Capture the cell that displays the provided text and extract its (X, Y) central coordinate. 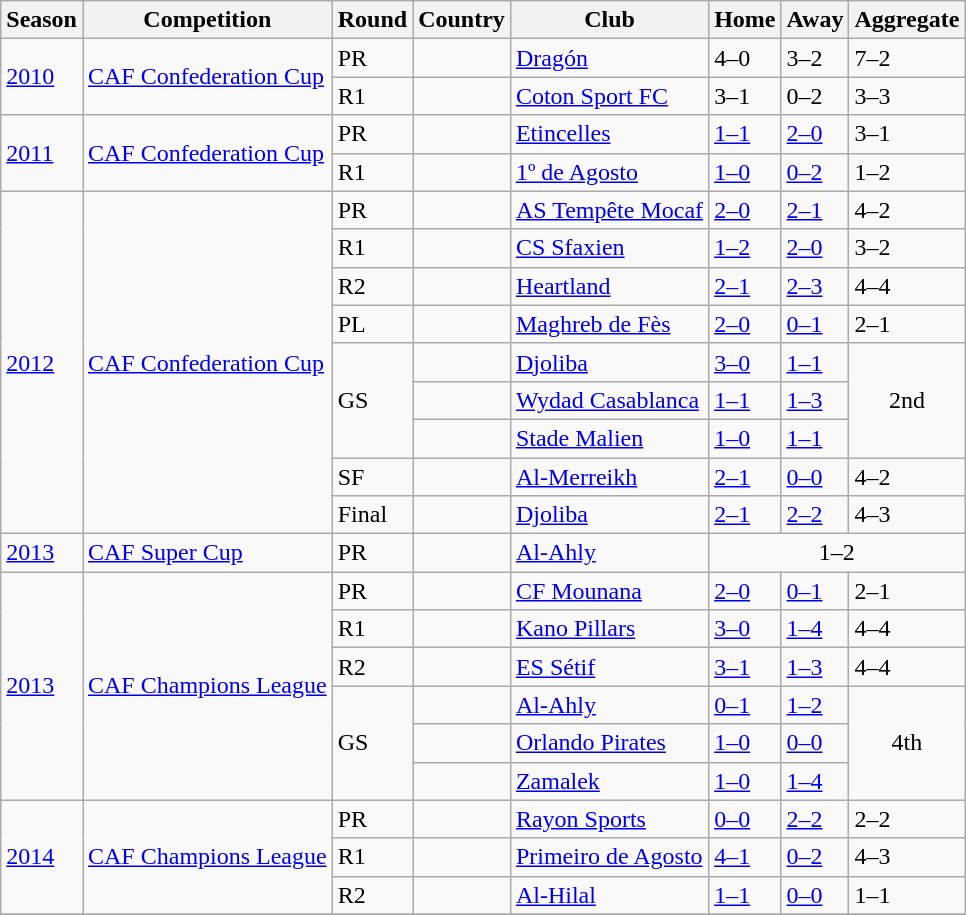
7–2 (907, 58)
ES Sétif (609, 667)
Coton Sport FC (609, 96)
Kano Pillars (609, 629)
Zamalek (609, 781)
Final (372, 515)
SF (372, 477)
2nd (907, 400)
2011 (42, 153)
Al-Hilal (609, 895)
4–1 (745, 857)
CAF Super Cup (207, 553)
3–3 (907, 96)
Home (745, 20)
Stade Malien (609, 438)
CF Mounana (609, 591)
Rayon Sports (609, 819)
Away (815, 20)
Etincelles (609, 134)
AS Tempête Mocaf (609, 210)
Maghreb de Fès (609, 324)
Orlando Pirates (609, 743)
2–3 (815, 286)
2010 (42, 77)
Primeiro de Agosto (609, 857)
1º de Agosto (609, 172)
Round (372, 20)
Club (609, 20)
PL (372, 324)
2012 (42, 362)
Dragón (609, 58)
Aggregate (907, 20)
CS Sfaxien (609, 248)
Al-Merreikh (609, 477)
2014 (42, 857)
Heartland (609, 286)
Season (42, 20)
Competition (207, 20)
Wydad Casablanca (609, 400)
4th (907, 743)
Country (462, 20)
4–0 (745, 58)
